Pinpoint the cell where the given text exists, returning its [X, Y] midpoint coordinate. 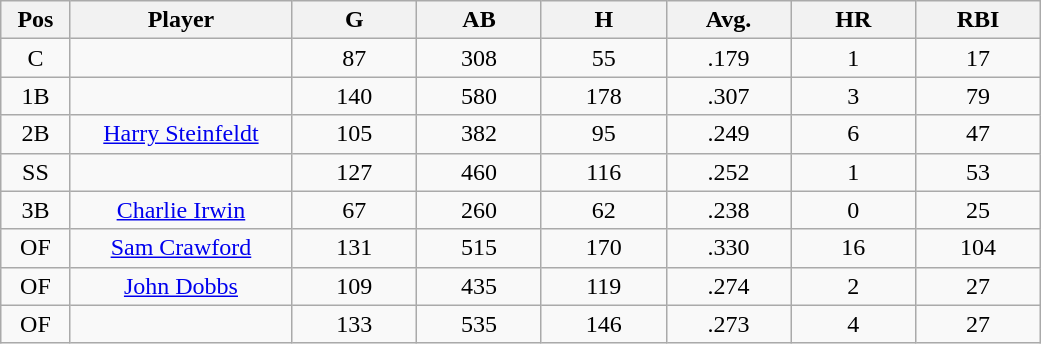
170 [604, 248]
119 [604, 286]
3B [36, 210]
131 [354, 248]
260 [480, 210]
109 [354, 286]
HR [854, 20]
Player [181, 20]
79 [978, 96]
515 [480, 248]
535 [480, 324]
John Dobbs [181, 286]
133 [354, 324]
.330 [728, 248]
178 [604, 96]
308 [480, 58]
435 [480, 286]
2B [36, 134]
17 [978, 58]
6 [854, 134]
4 [854, 324]
140 [354, 96]
3 [854, 96]
SS [36, 172]
G [354, 20]
.249 [728, 134]
16 [854, 248]
116 [604, 172]
95 [604, 134]
RBI [978, 20]
87 [354, 58]
146 [604, 324]
Pos [36, 20]
580 [480, 96]
53 [978, 172]
105 [354, 134]
AB [480, 20]
Harry Steinfeldt [181, 134]
55 [604, 58]
62 [604, 210]
0 [854, 210]
.252 [728, 172]
460 [480, 172]
104 [978, 248]
.238 [728, 210]
47 [978, 134]
2 [854, 286]
.307 [728, 96]
25 [978, 210]
Avg. [728, 20]
Charlie Irwin [181, 210]
127 [354, 172]
.274 [728, 286]
1B [36, 96]
Sam Crawford [181, 248]
C [36, 58]
.273 [728, 324]
H [604, 20]
.179 [728, 58]
67 [354, 210]
382 [480, 134]
